Determine the [X, Y] coordinate at the center of the cell enclosing the given text.  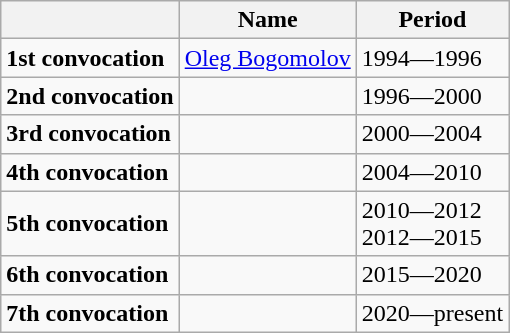
2020—present [432, 313]
Oleg Bogomolov [268, 58]
7th convocation [90, 313]
2015—2020 [432, 275]
4th convocation [90, 172]
1st convocation [90, 58]
2004—2010 [432, 172]
5th convocation [90, 224]
3rd convocation [90, 134]
Period [432, 20]
1996—2000 [432, 96]
6th convocation [90, 275]
2000—2004 [432, 134]
Name [268, 20]
1994—1996 [432, 58]
2nd convocation [90, 96]
2010—20122012—2015 [432, 224]
